For the text-containing cell, return its midpoint in (X, Y) coordinate format. 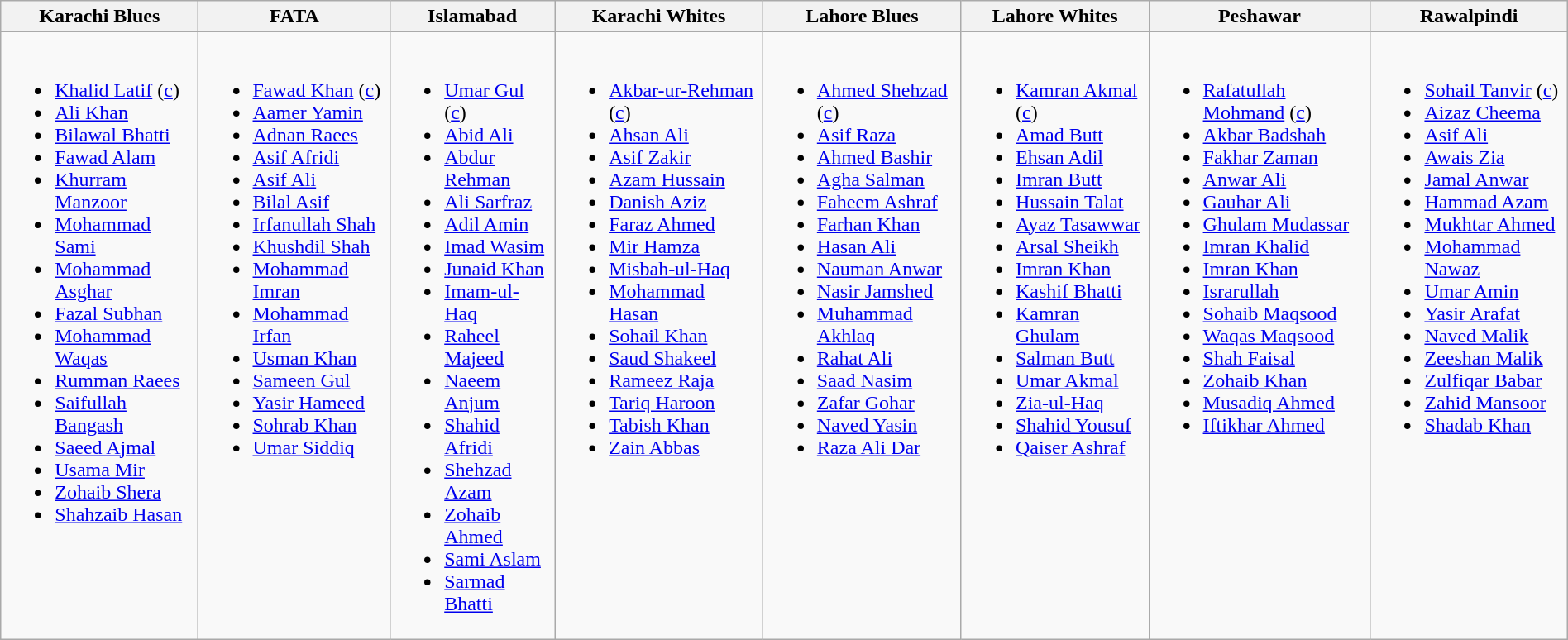
FATA (294, 17)
Rawalpindi (1469, 17)
Lahore Whites (1055, 17)
Islamabad (473, 17)
Karachi Blues (99, 17)
Peshawar (1260, 17)
Karachi Whites (659, 17)
Lahore Blues (862, 17)
